Output the (x, y) coordinate of the center of the cell containing the given text.  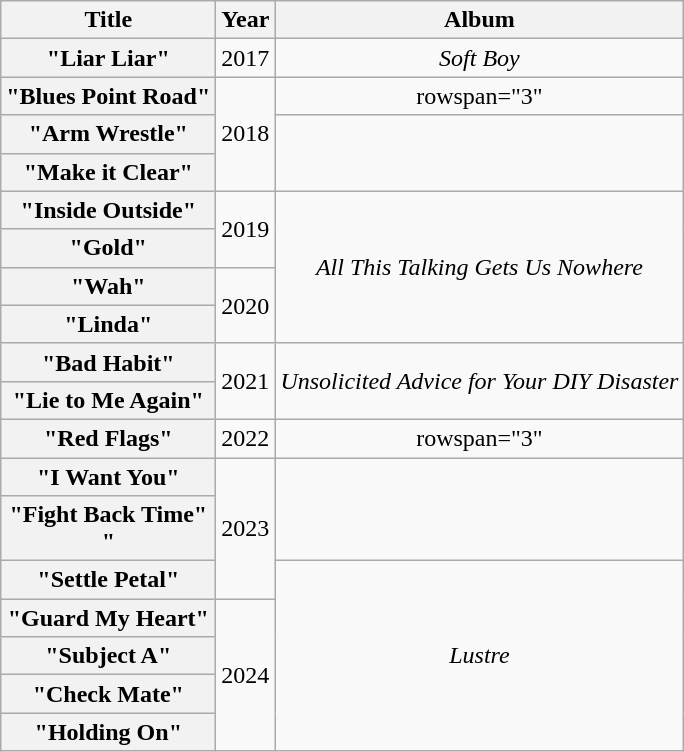
"Arm Wrestle" (108, 134)
"I Want You" (108, 477)
"Fight Back Time"" (108, 528)
"Liar Liar" (108, 58)
"Settle Petal" (108, 580)
2020 (246, 305)
"Inside Outside" (108, 210)
Year (246, 20)
"Linda" (108, 324)
"Gold" (108, 248)
2017 (246, 58)
"Make it Clear" (108, 172)
"Blues Point Road" (108, 96)
Unsolicited Advice for Your DIY Disaster (480, 381)
Album (480, 20)
"Subject A" (108, 656)
"Holding On" (108, 732)
2024 (246, 675)
"Check Mate" (108, 694)
2018 (246, 134)
2021 (246, 381)
2022 (246, 438)
Soft Boy (480, 58)
"Red Flags" (108, 438)
2019 (246, 229)
All This Talking Gets Us Nowhere (480, 267)
Lustre (480, 656)
"Guard My Heart" (108, 618)
"Bad Habit" (108, 362)
2023 (246, 528)
"Wah" (108, 286)
Title (108, 20)
"Lie to Me Again" (108, 400)
